Return (x, y) of the center of cell containing provided text 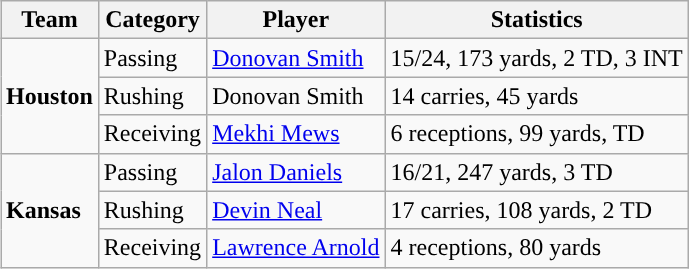
14 carries, 45 yards (536, 96)
Kansas (50, 210)
17 carries, 108 yards, 2 TD (536, 210)
Mekhi Mews (296, 134)
Player (296, 20)
Statistics (536, 20)
16/21, 247 yards, 3 TD (536, 172)
Team (50, 20)
4 receptions, 80 yards (536, 248)
Lawrence Arnold (296, 248)
Jalon Daniels (296, 172)
Devin Neal (296, 210)
Category (152, 20)
15/24, 173 yards, 2 TD, 3 INT (536, 58)
6 receptions, 99 yards, TD (536, 134)
Houston (50, 96)
